Scan for the cell matching the given text and deliver its (X, Y) coordinate at center. 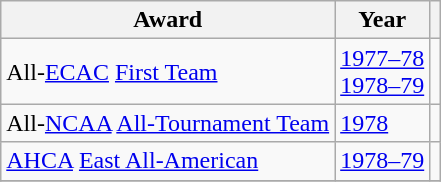
All-NCAA All-Tournament Team (168, 123)
1978 (382, 123)
Year (382, 20)
1977–781978–79 (382, 72)
1978–79 (382, 161)
AHCA East All-American (168, 161)
All-ECAC First Team (168, 72)
Award (168, 20)
